Search for the cell housing the specified text and yield its (x, y) center coordinate. 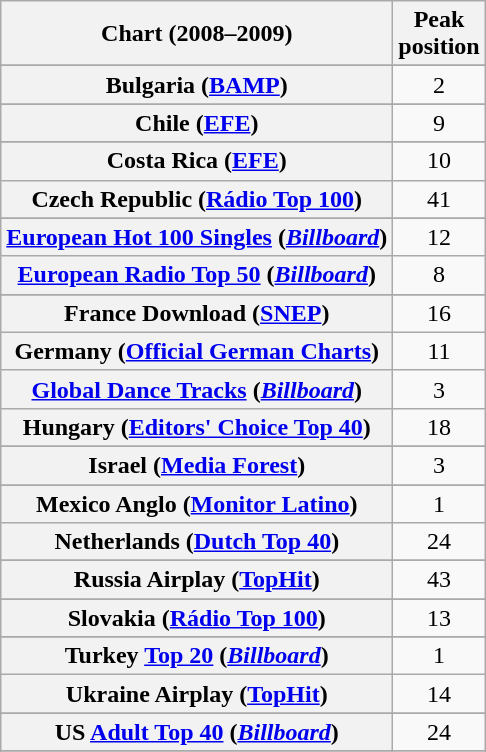
European Radio Top 50 (Billboard) (197, 275)
Chile (EFE) (197, 123)
France Download (SNEP) (197, 313)
Chart (2008–2009) (197, 34)
Israel (Media Forest) (197, 465)
11 (439, 351)
Netherlands (Dutch Top 40) (197, 542)
12 (439, 237)
European Hot 100 Singles (Billboard) (197, 237)
Hungary (Editors' Choice Top 40) (197, 427)
Costa Rica (EFE) (197, 161)
43 (439, 580)
Russia Airplay (TopHit) (197, 580)
16 (439, 313)
Peakposition (439, 34)
10 (439, 161)
41 (439, 199)
14 (439, 694)
Germany (Official German Charts) (197, 351)
9 (439, 123)
13 (439, 618)
Ukraine Airplay (TopHit) (197, 694)
Czech Republic (Rádio Top 100) (197, 199)
Bulgaria (BAMP) (197, 85)
18 (439, 427)
8 (439, 275)
2 (439, 85)
US Adult Top 40 (Billboard) (197, 732)
Global Dance Tracks (Billboard) (197, 389)
Slovakia (Rádio Top 100) (197, 618)
Mexico Anglo (Monitor Latino) (197, 503)
Turkey Top 20 (Billboard) (197, 656)
